Extract the [x, y] coordinate from the center of the cell holding the provided text.  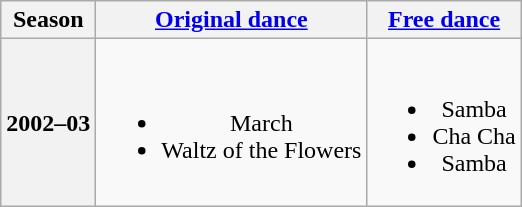
SambaCha ChaSamba [444, 122]
2002–03 [48, 122]
Free dance [444, 20]
Original dance [232, 20]
Season [48, 20]
March Waltz of the Flowers [232, 122]
